Return the (x, y) coordinate for the center point of the cell that contains the specified text.  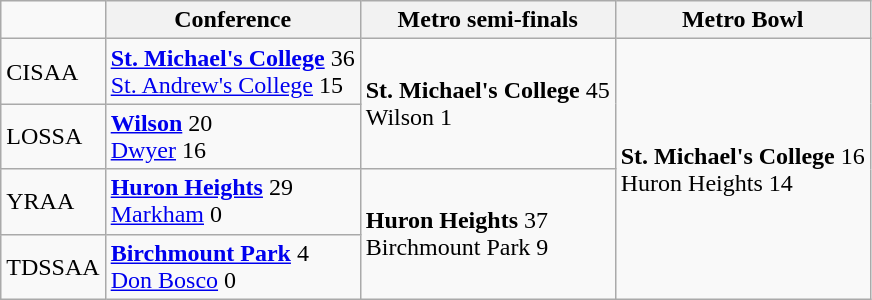
Wilson 20Dwyer 16 (232, 136)
TDSSAA (53, 266)
CISAA (53, 72)
Huron Heights 29Markham 0 (232, 202)
Birchmount Park 4Don Bosco 0 (232, 266)
Huron Heights 37Birchmount Park 9 (488, 234)
St. Michael's College 16 Huron Heights 14 (742, 169)
St. Michael's College 36St. Andrew's College 15 (232, 72)
LOSSA (53, 136)
Metro Bowl (742, 20)
YRAA (53, 202)
St. Michael's College 45Wilson 1 (488, 104)
Conference (232, 20)
Metro semi-finals (488, 20)
